For the text-containing cell, return its midpoint in (X, Y) coordinate format. 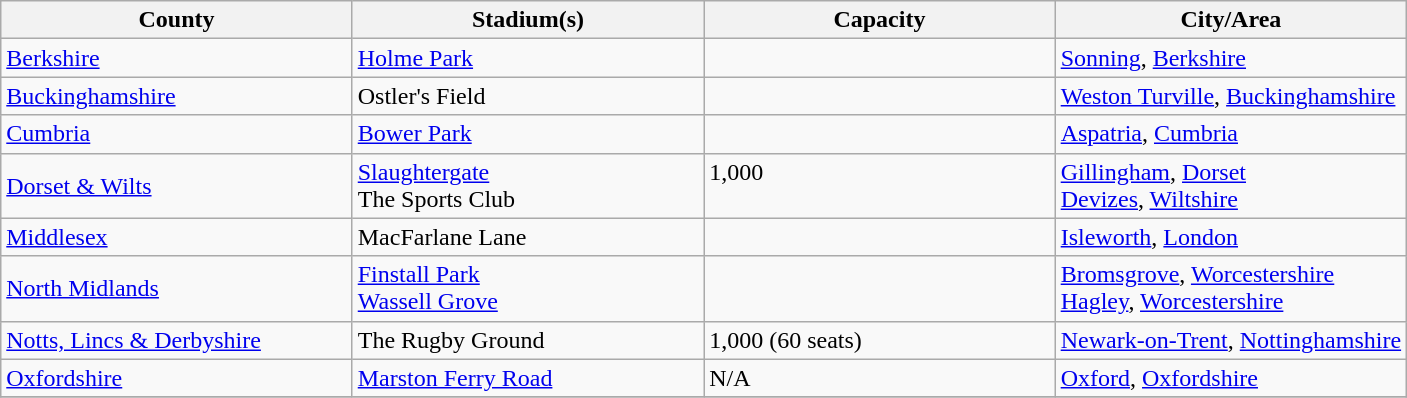
Gillingham, DorsetDevizes, Wiltshire (1230, 186)
Isleworth, London (1230, 237)
Buckinghamshire (176, 96)
Bromsgrove, WorcestershireHagley, Worcestershire (1230, 288)
N/A (880, 378)
Oxford, Oxfordshire (1230, 378)
Dorset & Wilts (176, 186)
Oxfordshire (176, 378)
Weston Turville, Buckinghamshire (1230, 96)
Sonning, Berkshire (1230, 58)
Newark-on-Trent, Nottinghamshire (1230, 340)
1,000 (880, 186)
1,000 (60 seats) (880, 340)
City/Area (1230, 20)
Finstall ParkWassell Grove (528, 288)
The Rugby Ground (528, 340)
North Midlands (176, 288)
Aspatria, Cumbria (1230, 134)
Holme Park (528, 58)
Capacity (880, 20)
Notts, Lincs & Derbyshire (176, 340)
MacFarlane Lane (528, 237)
Middlesex (176, 237)
Ostler's Field (528, 96)
Stadium(s) (528, 20)
County (176, 20)
Marston Ferry Road (528, 378)
Berkshire (176, 58)
Bower Park (528, 134)
SlaughtergateThe Sports Club (528, 186)
Cumbria (176, 134)
